From the cell containing the given text, extract its center point as (X, Y) coordinate. 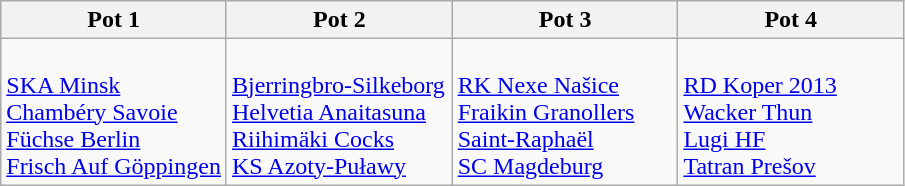
Pot 3 (565, 20)
Bjerringbro-Silkeborg Helvetia Anaitasuna Riihimäki Cocks KS Azoty-Puławy (339, 112)
SKA Minsk Chambéry Savoie Füchse Berlin Frisch Auf Göppingen (114, 112)
Pot 1 (114, 20)
Pot 4 (791, 20)
RD Koper 2013 Wacker Thun Lugi HF Tatran Prešov (791, 112)
RK Nexe Našice Fraikin Granollers Saint-Raphaël SC Magdeburg (565, 112)
Pot 2 (339, 20)
